Identify which cell holds the provided text, then report its (X, Y) central coordinate. 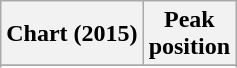
Chart (2015) (72, 34)
Peakposition (189, 34)
